Determine the (X, Y) coordinate at the center of the cell enclosing the given text.  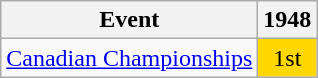
1948 (288, 20)
Event (130, 20)
1st (288, 58)
Canadian Championships (130, 58)
